Detect which cell encompasses the target text, then output its (X, Y) center coordinate. 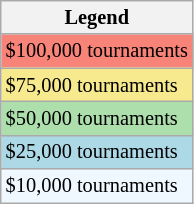
$25,000 tournaments (97, 152)
$50,000 tournaments (97, 118)
$75,000 tournaments (97, 85)
$10,000 tournaments (97, 186)
$100,000 tournaments (97, 51)
Legend (97, 17)
